Provide the (X, Y) coordinate of the cell's center where the given text is located.  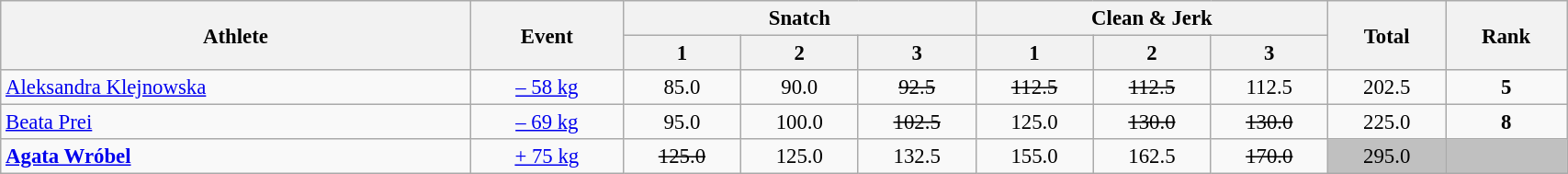
225.0 (1387, 122)
132.5 (917, 157)
5 (1506, 87)
Event (547, 35)
Aleksandra Klejnowska (235, 87)
Total (1387, 35)
Agata Wróbel (235, 157)
295.0 (1387, 157)
90.0 (799, 87)
170.0 (1269, 157)
– 58 kg (547, 87)
+ 75 kg (547, 157)
95.0 (682, 122)
Snatch (799, 18)
85.0 (682, 87)
Clean & Jerk (1152, 18)
162.5 (1152, 157)
100.0 (799, 122)
Beata Prei (235, 122)
– 69 kg (547, 122)
Rank (1506, 35)
8 (1506, 122)
202.5 (1387, 87)
92.5 (917, 87)
155.0 (1034, 157)
Athlete (235, 35)
102.5 (917, 122)
